For the text-containing cell, return its midpoint in [X, Y] coordinate format. 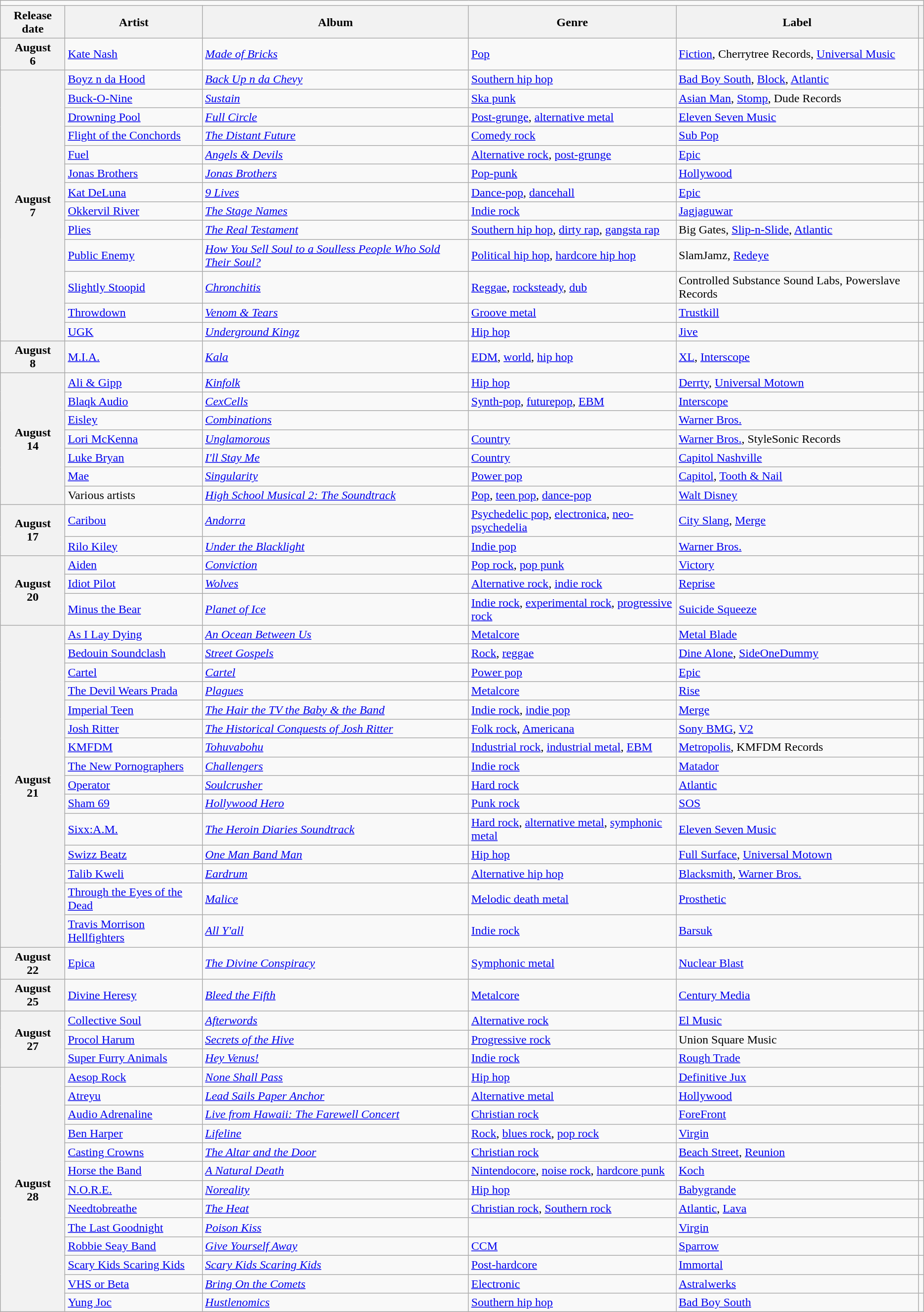
Kinfolk [336, 383]
Astralwerks [798, 1284]
City Slang, Merge [798, 520]
9 Lives [336, 192]
August17 [33, 530]
The Divine Conspiracy [336, 963]
The Heroin Diaries Soundtrack [336, 829]
Hustlenomics [336, 1303]
Hard rock, alternative metal, symphonic metal [572, 829]
Symphonic metal [572, 963]
Alternative rock [572, 1021]
Ali & Gipp [134, 383]
Sub Pop [798, 136]
Comedy rock [572, 136]
Industrial rock, industrial metal, EBM [572, 747]
Pop-punk [572, 173]
Union Square Music [798, 1040]
Luke Bryan [134, 458]
Chronchitis [336, 287]
Alternative hip hop [572, 873]
Sham 69 [134, 804]
Singularity [336, 476]
An Ocean Between Us [336, 635]
Ska punk [572, 98]
Prosthetic [798, 898]
August28 [33, 1190]
Hard rock [572, 785]
Boyz n da Hood [134, 79]
Trustkill [798, 313]
Collective Soul [134, 1021]
Bleed the Fifth [336, 995]
Suicide Squeeze [798, 609]
Flight of the Conchords [134, 136]
Malice [336, 898]
Various artists [134, 495]
Pop [572, 54]
August21 [33, 786]
Psychedelic pop, electronica, neo-psychedelia [572, 520]
Jagjaguwar [798, 211]
Fuel [134, 154]
Koch [798, 1171]
Buck-O-Nine [134, 98]
Political hip hop, hardcore hip hop [572, 255]
Christian rock, Southern rock [572, 1208]
Controlled Substance Sound Labs, Powerslave Records [798, 287]
Alternative rock, post-grunge [572, 154]
XL, Interscope [798, 357]
High School Musical 2: The Soundtrack [336, 495]
Eardrum [336, 873]
Made of Bricks [336, 54]
Hey Venus! [336, 1058]
KMFDM [134, 747]
The Heat [336, 1208]
Soulcrusher [336, 785]
Post-hardcore [572, 1265]
Label [798, 22]
Rock, reggae [572, 654]
Robbie Seay Band [134, 1246]
El Music [798, 1021]
Hollywood Hero [336, 804]
Underground Kingz [336, 332]
August14 [33, 439]
Afterwords [336, 1021]
Public Enemy [134, 255]
The Altar and the Door [336, 1152]
The Historical Conquests of Josh Ritter [336, 729]
Needtobreathe [134, 1208]
A Natural Death [336, 1171]
Rock, blues rock, pop rock [572, 1133]
N.O.R.E. [134, 1190]
One Man Band Man [336, 854]
Operator [134, 785]
Indie rock, indie pop [572, 710]
Atlantic, Lava [798, 1208]
Talib Kweli [134, 873]
The Real Testament [336, 230]
Southern hip hop, dirty rap, gangsta rap [572, 230]
Ben Harper [134, 1133]
Rise [798, 691]
August27 [33, 1040]
Interscope [798, 401]
Blacksmith, Warner Bros. [798, 873]
Caribou [134, 520]
Procol Harum [134, 1040]
Nuclear Blast [798, 963]
Bedouin Soundclash [134, 654]
How You Sell Soul to a Soulless People Who Sold Their Soul? [336, 255]
Melodic death metal [572, 898]
Synth-pop, futurepop, EBM [572, 401]
Big Gates, Slip-n-Slide, Atlantic [798, 230]
Album [336, 22]
Century Media [798, 995]
Casting Crowns [134, 1152]
August22 [33, 963]
Barsuk [798, 931]
Indie pop [572, 546]
VHS or Beta [134, 1284]
Eisley [134, 420]
Slightly Stoopid [134, 287]
CexCells [336, 401]
Drowning Pool [134, 117]
M.I.A. [134, 357]
Wolves [336, 583]
Travis Morrison Hellfighters [134, 931]
Planet of Ice [336, 609]
Indie rock, experimental rock, progressive rock [572, 609]
Bad Boy South, Block, Atlantic [798, 79]
Derrty, Universal Motown [798, 383]
The Hair the TV the Baby & the Band [336, 710]
Metropolis, KMFDM Records [798, 747]
Post-grunge, alternative metal [572, 117]
Electronic [572, 1284]
Alternative rock, indie rock [572, 583]
Angels & Devils [336, 154]
Conviction [336, 565]
Secrets of the Hive [336, 1040]
Divine Heresy [134, 995]
Bad Boy South [798, 1303]
Throwdown [134, 313]
Idiot Pilot [134, 583]
Sixx:A.M. [134, 829]
CCM [572, 1246]
Kat DeLuna [134, 192]
Merge [798, 710]
Yung Joc [134, 1303]
Rilo Kiley [134, 546]
Pop rock, pop punk [572, 565]
Matador [798, 766]
Full Surface, Universal Motown [798, 854]
Aesop Rock [134, 1077]
Folk rock, Americana [572, 729]
Andorra [336, 520]
Metal Blade [798, 635]
Rough Trade [798, 1058]
Imperial Teen [134, 710]
The Devil Wears Prada [134, 691]
Live from Hawaii: The Farewell Concert [336, 1115]
August25 [33, 995]
Through the Eyes of the Dead [134, 898]
Okkervil River [134, 211]
Audio Adrenaline [134, 1115]
Reprise [798, 583]
Walt Disney [798, 495]
Plies [134, 230]
Pop, teen pop, dance-pop [572, 495]
Josh Ritter [134, 729]
Sparrow [798, 1246]
Genre [572, 22]
Asian Man, Stomp, Dude Records [798, 98]
Atlantic [798, 785]
August8 [33, 357]
Reggae, rocksteady, dub [572, 287]
Street Gospels [336, 654]
Combinations [336, 420]
Minus the Bear [134, 609]
Sony BMG, V2 [798, 729]
Jive [798, 332]
EDM, world, hip hop [572, 357]
Groove metal [572, 313]
Alternative metal [572, 1096]
August7 [33, 205]
Capitol Nashville [798, 458]
Mae [134, 476]
Warner Bros., StyleSonic Records [798, 439]
Kate Nash [134, 54]
Dance-pop, dancehall [572, 192]
Noreality [336, 1190]
Aiden [134, 565]
Plagues [336, 691]
Venom & Tears [336, 313]
Under the Blacklight [336, 546]
Epica [134, 963]
As I Lay Dying [134, 635]
Super Furry Animals [134, 1058]
Blaqk Audio [134, 401]
Full Circle [336, 117]
August20 [33, 590]
Lori McKenna [134, 439]
The Stage Names [336, 211]
Challengers [336, 766]
Nintendocore, noise rock, hardcore punk [572, 1171]
Atreyu [134, 1096]
Lead Sails Paper Anchor [336, 1096]
Punk rock [572, 804]
Sustain [336, 98]
Release date [33, 22]
ForeFront [798, 1115]
The New Pornographers [134, 766]
UGK [134, 332]
SOS [798, 804]
Unglamorous [336, 439]
Tohuvabohu [336, 747]
Give Yourself Away [336, 1246]
Capitol, Tooth & Nail [798, 476]
August6 [33, 54]
Poison Kiss [336, 1227]
Immortal [798, 1265]
Back Up n da Chevy [336, 79]
Beach Street, Reunion [798, 1152]
Horse the Band [134, 1171]
Definitive Jux [798, 1077]
The Last Goodnight [134, 1227]
Swizz Beatz [134, 854]
I'll Stay Me [336, 458]
Lifeline [336, 1133]
All Y'all [336, 931]
Artist [134, 22]
Bring On the Comets [336, 1284]
Fiction, Cherrytree Records, Universal Music [798, 54]
SlamJamz, Redeye [798, 255]
Dine Alone, SideOneDummy [798, 654]
The Distant Future [336, 136]
Kala [336, 357]
Victory [798, 565]
None Shall Pass [336, 1077]
Babygrande [798, 1190]
Progressive rock [572, 1040]
